Find where the given text appears and provide that cell's center as (x, y) coordinate. 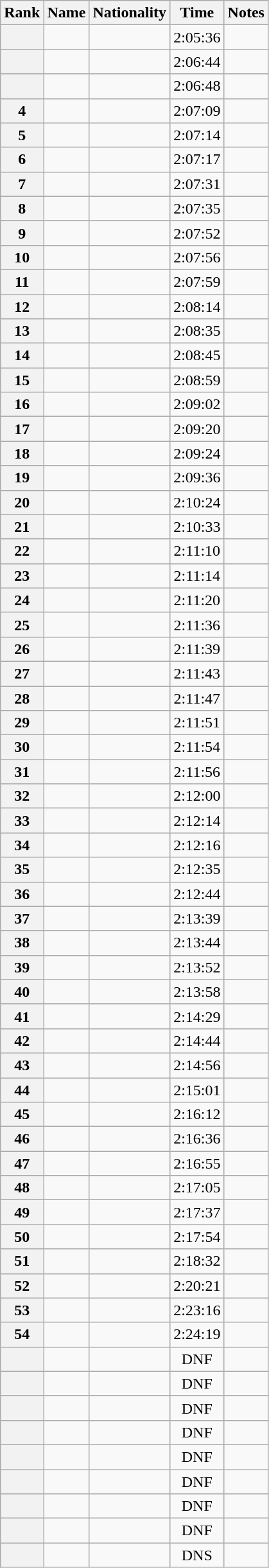
24 (22, 600)
14 (22, 356)
Time (197, 13)
19 (22, 478)
2:07:56 (197, 257)
9 (22, 233)
11 (22, 282)
12 (22, 307)
2:13:52 (197, 967)
17 (22, 429)
2:13:39 (197, 918)
2:13:58 (197, 992)
2:12:14 (197, 821)
2:16:12 (197, 1115)
47 (22, 1163)
2:15:01 (197, 1090)
Rank (22, 13)
2:17:37 (197, 1212)
2:11:47 (197, 698)
44 (22, 1090)
26 (22, 649)
2:07:17 (197, 160)
2:24:19 (197, 1335)
37 (22, 918)
2:07:09 (197, 111)
2:11:43 (197, 673)
2:12:00 (197, 796)
54 (22, 1335)
2:14:56 (197, 1065)
2:12:35 (197, 870)
2:16:36 (197, 1139)
2:11:10 (197, 551)
46 (22, 1139)
38 (22, 943)
2:16:55 (197, 1163)
2:07:31 (197, 184)
52 (22, 1286)
6 (22, 160)
28 (22, 698)
51 (22, 1261)
2:12:44 (197, 894)
18 (22, 453)
2:06:44 (197, 62)
2:10:24 (197, 502)
35 (22, 870)
5 (22, 135)
2:14:29 (197, 1016)
30 (22, 747)
2:07:35 (197, 208)
2:10:33 (197, 527)
2:09:20 (197, 429)
33 (22, 821)
34 (22, 845)
2:08:35 (197, 331)
2:18:32 (197, 1261)
42 (22, 1041)
2:08:14 (197, 307)
2:11:54 (197, 747)
39 (22, 967)
2:13:44 (197, 943)
7 (22, 184)
49 (22, 1212)
45 (22, 1115)
2:17:05 (197, 1188)
43 (22, 1065)
2:08:59 (197, 380)
40 (22, 992)
21 (22, 527)
2:12:16 (197, 845)
2:09:24 (197, 453)
16 (22, 405)
2:11:51 (197, 723)
2:20:21 (197, 1286)
36 (22, 894)
2:09:36 (197, 478)
4 (22, 111)
2:11:14 (197, 576)
20 (22, 502)
15 (22, 380)
8 (22, 208)
2:07:14 (197, 135)
27 (22, 673)
31 (22, 772)
22 (22, 551)
53 (22, 1310)
13 (22, 331)
Nationality (130, 13)
23 (22, 576)
2:11:36 (197, 624)
50 (22, 1237)
Notes (246, 13)
2:07:52 (197, 233)
Name (67, 13)
2:05:36 (197, 37)
2:14:44 (197, 1041)
29 (22, 723)
2:07:59 (197, 282)
2:09:02 (197, 405)
32 (22, 796)
2:23:16 (197, 1310)
48 (22, 1188)
2:11:39 (197, 649)
2:17:54 (197, 1237)
2:06:48 (197, 86)
DNS (197, 1555)
2:08:45 (197, 356)
41 (22, 1016)
25 (22, 624)
10 (22, 257)
2:11:56 (197, 772)
2:11:20 (197, 600)
